From the cell containing the given text, extract its center point as [X, Y] coordinate. 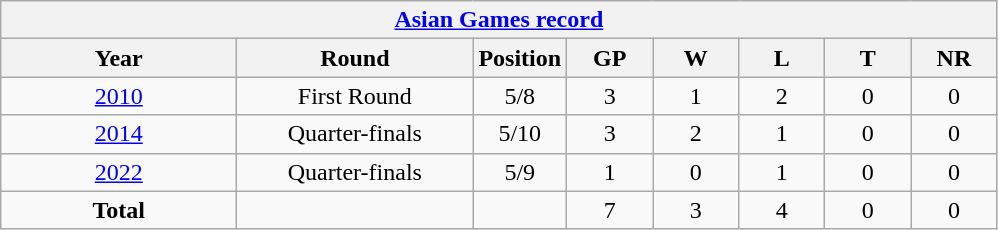
7 [610, 210]
Year [119, 58]
4 [782, 210]
2022 [119, 172]
5/9 [520, 172]
First Round [355, 96]
2010 [119, 96]
Round [355, 58]
T [868, 58]
Position [520, 58]
Total [119, 210]
L [782, 58]
NR [954, 58]
5/8 [520, 96]
5/10 [520, 134]
2014 [119, 134]
Asian Games record [499, 20]
W [696, 58]
GP [610, 58]
